Return the [x, y] coordinate for the center point of the cell that contains the specified text.  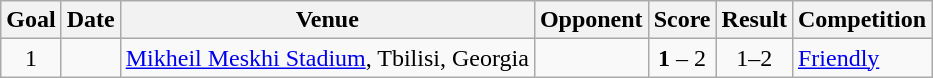
Venue [327, 20]
Competition [862, 20]
Opponent [591, 20]
1 – 2 [682, 58]
Friendly [862, 58]
1 [31, 58]
Result [754, 20]
Score [682, 20]
1–2 [754, 58]
Mikheil Meskhi Stadium, Tbilisi, Georgia [327, 58]
Goal [31, 20]
Date [90, 20]
